Return [X, Y] of the center of cell containing provided text 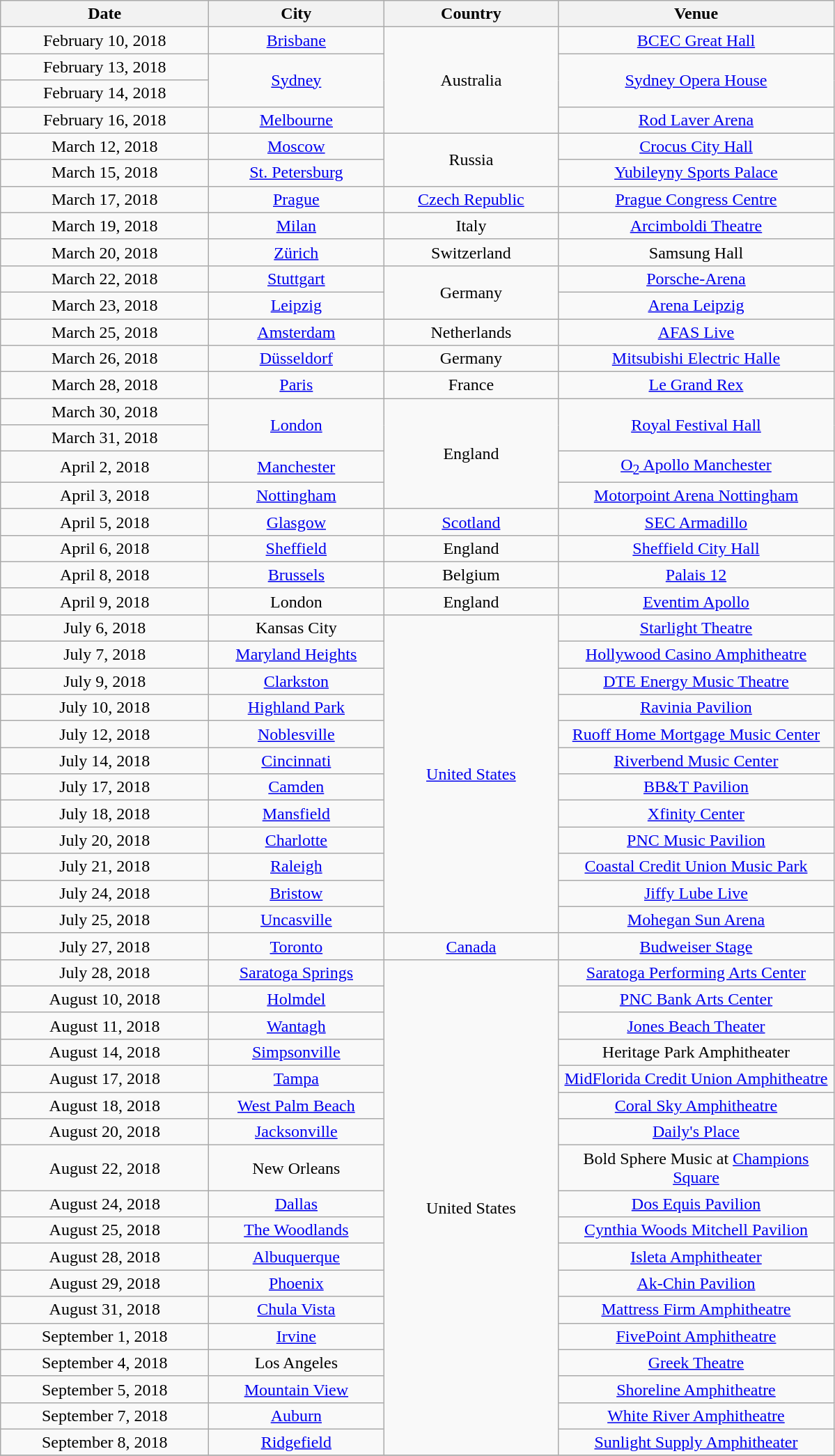
March 30, 2018 [104, 412]
Daily's Place [696, 1132]
April 5, 2018 [104, 522]
July 12, 2018 [104, 734]
Prague Congress Centre [696, 199]
West Palm Beach [297, 1106]
March 25, 2018 [104, 332]
September 7, 2018 [104, 1416]
Riverbend Music Center [696, 761]
City [297, 14]
BB&T Pavilion [696, 787]
Uncasville [297, 920]
Switzerland [471, 252]
Palais 12 [696, 575]
August 18, 2018 [104, 1106]
Clarkston [297, 681]
July 28, 2018 [104, 973]
July 14, 2018 [104, 761]
February 13, 2018 [104, 67]
September 5, 2018 [104, 1389]
Mitsubishi Electric Halle [696, 359]
Albuquerque [297, 1257]
Sheffield [297, 548]
Mountain View [297, 1389]
Saratoga Springs [297, 973]
April 6, 2018 [104, 548]
Prague [297, 199]
February 14, 2018 [104, 93]
DTE Energy Music Theatre [696, 681]
March 20, 2018 [104, 252]
Xfinity Center [696, 814]
The Woodlands [297, 1230]
July 25, 2018 [104, 920]
Moscow [297, 146]
Charlotte [297, 840]
Sheffield City Hall [696, 548]
Arena Leipzig [696, 305]
BCEC Great Hall [696, 40]
July 18, 2018 [104, 814]
Manchester [297, 467]
Highland Park [297, 708]
Phoenix [297, 1283]
Royal Festival Hall [696, 425]
Greek Theatre [696, 1363]
March 26, 2018 [104, 359]
March 23, 2018 [104, 305]
August 22, 2018 [104, 1168]
Maryland Heights [297, 655]
Düsseldorf [297, 359]
August 10, 2018 [104, 999]
Arcimboldi Theatre [696, 226]
July 9, 2018 [104, 681]
Shoreline Amphitheatre [696, 1389]
Milan [297, 226]
Sydney [297, 80]
Jones Beach Theater [696, 1025]
July 6, 2018 [104, 628]
Eventim Apollo [696, 601]
Jacksonville [297, 1132]
Camden [297, 787]
Cincinnati [297, 761]
Raleigh [297, 867]
AFAS Live [696, 332]
Dallas [297, 1204]
Scotland [471, 522]
Bold Sphere Music at Champions Square [696, 1168]
Amsterdam [297, 332]
Netherlands [471, 332]
August 28, 2018 [104, 1257]
St. Petersburg [297, 173]
Rod Laver Arena [696, 120]
Glasgow [297, 522]
August 11, 2018 [104, 1025]
July 27, 2018 [104, 946]
Melbourne [297, 120]
July 20, 2018 [104, 840]
Zürich [297, 252]
March 31, 2018 [104, 438]
Mattress Firm Amphitheatre [696, 1310]
Paris [297, 385]
Nottingham [297, 495]
Porsche-Arena [696, 279]
April 3, 2018 [104, 495]
Ak-Chin Pavilion [696, 1283]
Sydney Opera House [696, 80]
Ravinia Pavilion [696, 708]
March 28, 2018 [104, 385]
Sunlight Supply Amphitheater [696, 1442]
Ruoff Home Mortgage Music Center [696, 734]
New Orleans [297, 1168]
Saratoga Performing Arts Center [696, 973]
Jiffy Lube Live [696, 893]
August 17, 2018 [104, 1079]
August 31, 2018 [104, 1310]
Auburn [297, 1416]
July 7, 2018 [104, 655]
August 25, 2018 [104, 1230]
February 16, 2018 [104, 120]
August 24, 2018 [104, 1204]
Holmdel [297, 999]
July 17, 2018 [104, 787]
Dos Equis Pavilion [696, 1204]
Cynthia Woods Mitchell Pavilion [696, 1230]
July 10, 2018 [104, 708]
Starlight Theatre [696, 628]
Stuttgart [297, 279]
Hollywood Casino Amphitheatre [696, 655]
Motorpoint Arena Nottingham [696, 495]
March 12, 2018 [104, 146]
White River Amphitheatre [696, 1416]
Bristow [297, 893]
Mohegan Sun Arena [696, 920]
February 10, 2018 [104, 40]
August 29, 2018 [104, 1283]
Budweiser Stage [696, 946]
March 22, 2018 [104, 279]
SEC Armadillo [696, 522]
Irvine [297, 1336]
Canada [471, 946]
O2 Apollo Manchester [696, 467]
Belgium [471, 575]
Ridgefield [297, 1442]
April 8, 2018 [104, 575]
Country [471, 14]
MidFlorida Credit Union Amphitheatre [696, 1079]
April 2, 2018 [104, 467]
Wantagh [297, 1025]
Los Angeles [297, 1363]
March 19, 2018 [104, 226]
Heritage Park Amphitheater [696, 1052]
Tampa [297, 1079]
Samsung Hall [696, 252]
July 24, 2018 [104, 893]
April 9, 2018 [104, 601]
PNC Bank Arts Center [696, 999]
Coral Sky Amphitheatre [696, 1106]
August 20, 2018 [104, 1132]
Australia [471, 80]
March 17, 2018 [104, 199]
Venue [696, 14]
Toronto [297, 946]
Mansfield [297, 814]
Yubileyny Sports Palace [696, 173]
September 4, 2018 [104, 1363]
Simpsonville [297, 1052]
Isleta Amphitheater [696, 1257]
September 8, 2018 [104, 1442]
March 15, 2018 [104, 173]
July 21, 2018 [104, 867]
Brussels [297, 575]
Date [104, 14]
Brisbane [297, 40]
Noblesville [297, 734]
Czech Republic [471, 199]
Italy [471, 226]
Leipzig [297, 305]
FivePoint Amphitheatre [696, 1336]
August 14, 2018 [104, 1052]
Le Grand Rex [696, 385]
Crocus City Hall [696, 146]
September 1, 2018 [104, 1336]
Russia [471, 160]
Coastal Credit Union Music Park [696, 867]
Kansas City [297, 628]
PNC Music Pavilion [696, 840]
France [471, 385]
Chula Vista [297, 1310]
